Locate the cell with the specified text and output its (X, Y) center coordinate. 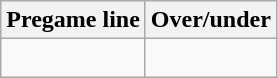
Pregame line (74, 20)
Over/under (210, 20)
